Locate the cell with the specified text and output its [x, y] center coordinate. 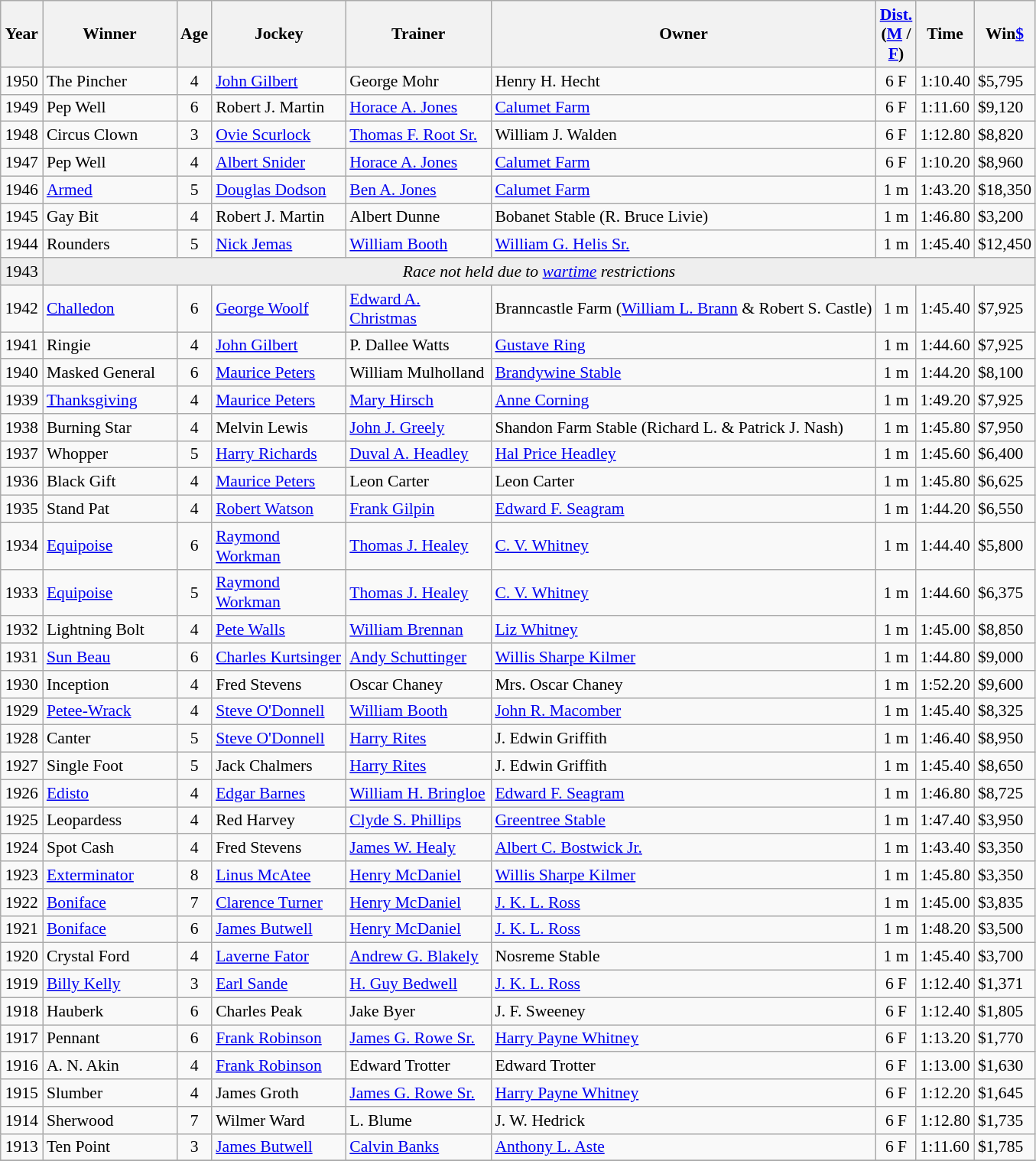
1931 [21, 657]
1924 [21, 848]
$7,950 [1005, 428]
Clyde S. Phillips [418, 821]
1925 [21, 821]
$6,375 [1005, 592]
1:45.60 [945, 454]
The Pincher [110, 81]
1934 [21, 546]
1939 [21, 400]
Canter [110, 739]
$6,550 [1005, 509]
1915 [21, 1093]
$3,500 [1005, 929]
$8,650 [1005, 766]
$8,725 [1005, 793]
$8,850 [1005, 630]
$8,960 [1005, 163]
$6,625 [1005, 482]
$8,950 [1005, 739]
1935 [21, 509]
1:44.80 [945, 657]
1918 [21, 1011]
1:48.20 [945, 929]
1:10.40 [945, 81]
Linus McAtee [278, 875]
Ten Point [110, 1147]
Harry Richards [278, 454]
Leopardess [110, 821]
1:49.20 [945, 400]
Nosreme Stable [684, 957]
George Mohr [418, 81]
1943 [21, 272]
Oscar Chaney [418, 685]
Charles Kurtsinger [278, 657]
$8,325 [1005, 711]
$1,645 [1005, 1093]
Albert Dunne [418, 217]
$3,835 [1005, 902]
Douglas Dodson [278, 190]
William Brennan [418, 630]
$1,770 [1005, 1039]
Armed [110, 190]
8 [194, 875]
1937 [21, 454]
Albert Snider [278, 163]
Pennant [110, 1039]
Win$ [1005, 34]
A. N. Akin [110, 1066]
Hal Price Headley [684, 454]
Shandon Farm Stable (Richard L. & Patrick J. Nash) [684, 428]
1921 [21, 929]
Red Harvey [278, 821]
Andrew G. Blakely [418, 957]
Thanksgiving [110, 400]
1930 [21, 685]
Black Gift [110, 482]
Anthony L. Aste [684, 1147]
Melvin Lewis [278, 428]
1932 [21, 630]
Ovie Scurlock [278, 135]
Winner [110, 34]
Exterminator [110, 875]
Trainer [418, 34]
1941 [21, 346]
1:10.20 [945, 163]
Albert C. Bostwick Jr. [684, 848]
$1,805 [1005, 1011]
1:12.20 [945, 1093]
Edisto [110, 793]
$9,000 [1005, 657]
Challedon [110, 309]
1:47.40 [945, 821]
1933 [21, 592]
Masked General [110, 373]
Inception [110, 685]
$12,450 [1005, 245]
Jack Chalmers [278, 766]
John R. Macomber [684, 711]
Hauberk [110, 1011]
Laverne Fator [278, 957]
Nick Jemas [278, 245]
H. Guy Bedwell [418, 984]
1:44.40 [945, 546]
1948 [21, 135]
1927 [21, 766]
1942 [21, 309]
Billy Kelly [110, 984]
1938 [21, 428]
Robert Watson [278, 509]
Bobanet Stable (R. Bruce Livie) [684, 217]
Slumber [110, 1093]
Duval A. Headley [418, 454]
$5,795 [1005, 81]
Jake Byer [418, 1011]
1:46.40 [945, 739]
$5,800 [1005, 546]
William H. Bringloe [418, 793]
Mary Hirsch [418, 400]
Frank Gilpin [418, 509]
Anne Corning [684, 400]
Edgar Barnes [278, 793]
Greentree Stable [684, 821]
1:43.20 [945, 190]
William J. Walden [684, 135]
Brandywine Stable [684, 373]
1923 [21, 875]
1928 [21, 739]
$9,120 [1005, 108]
Calvin Banks [418, 1147]
1945 [21, 217]
$1,785 [1005, 1147]
1944 [21, 245]
1913 [21, 1147]
Crystal Ford [110, 957]
$1,630 [1005, 1066]
Wilmer Ward [278, 1120]
William G. Helis Sr. [684, 245]
Circus Clown [110, 135]
James Groth [278, 1093]
Time [945, 34]
1947 [21, 163]
1940 [21, 373]
$8,820 [1005, 135]
John J. Greely [418, 428]
Pete Walls [278, 630]
Henry H. Hecht [684, 81]
Thomas F. Root Sr. [418, 135]
J. W. Hedrick [684, 1120]
1914 [21, 1120]
Age [194, 34]
Andy Schuttinger [418, 657]
1:13.20 [945, 1039]
$18,350 [1005, 190]
Ben A. Jones [418, 190]
1:43.40 [945, 848]
1926 [21, 793]
Burning Star [110, 428]
1950 [21, 81]
Whopper [110, 454]
George Woolf [278, 309]
$6,400 [1005, 454]
Ringie [110, 346]
Earl Sande [278, 984]
James W. Healy [418, 848]
J. F. Sweeney [684, 1011]
$1,735 [1005, 1120]
Single Foot [110, 766]
Sherwood [110, 1120]
$3,700 [1005, 957]
1916 [21, 1066]
William Mulholland [418, 373]
1949 [21, 108]
1:52.20 [945, 685]
1922 [21, 902]
Stand Pat [110, 509]
Gustave Ring [684, 346]
$8,100 [1005, 373]
Clarence Turner [278, 902]
Petee-Wrack [110, 711]
1920 [21, 957]
Liz Whitney [684, 630]
Branncastle Farm (William L. Brann & Robert S. Castle) [684, 309]
Sun Beau [110, 657]
1919 [21, 984]
Owner [684, 34]
$1,371 [1005, 984]
Jockey [278, 34]
1936 [21, 482]
L. Blume [418, 1120]
Dist. (M / F) [896, 34]
1917 [21, 1039]
Rounders [110, 245]
Gay Bit [110, 217]
Edward A. Christmas [418, 309]
$3,950 [1005, 821]
Year [21, 34]
$3,200 [1005, 217]
1929 [21, 711]
Charles Peak [278, 1011]
$9,600 [1005, 685]
Mrs. Oscar Chaney [684, 685]
1:13.00 [945, 1066]
1946 [21, 190]
Lightning Bolt [110, 630]
P. Dallee Watts [418, 346]
Spot Cash [110, 848]
Race not held due to wartime restrictions [539, 272]
